Detect which cell encompasses the target text, then output its [x, y] center coordinate. 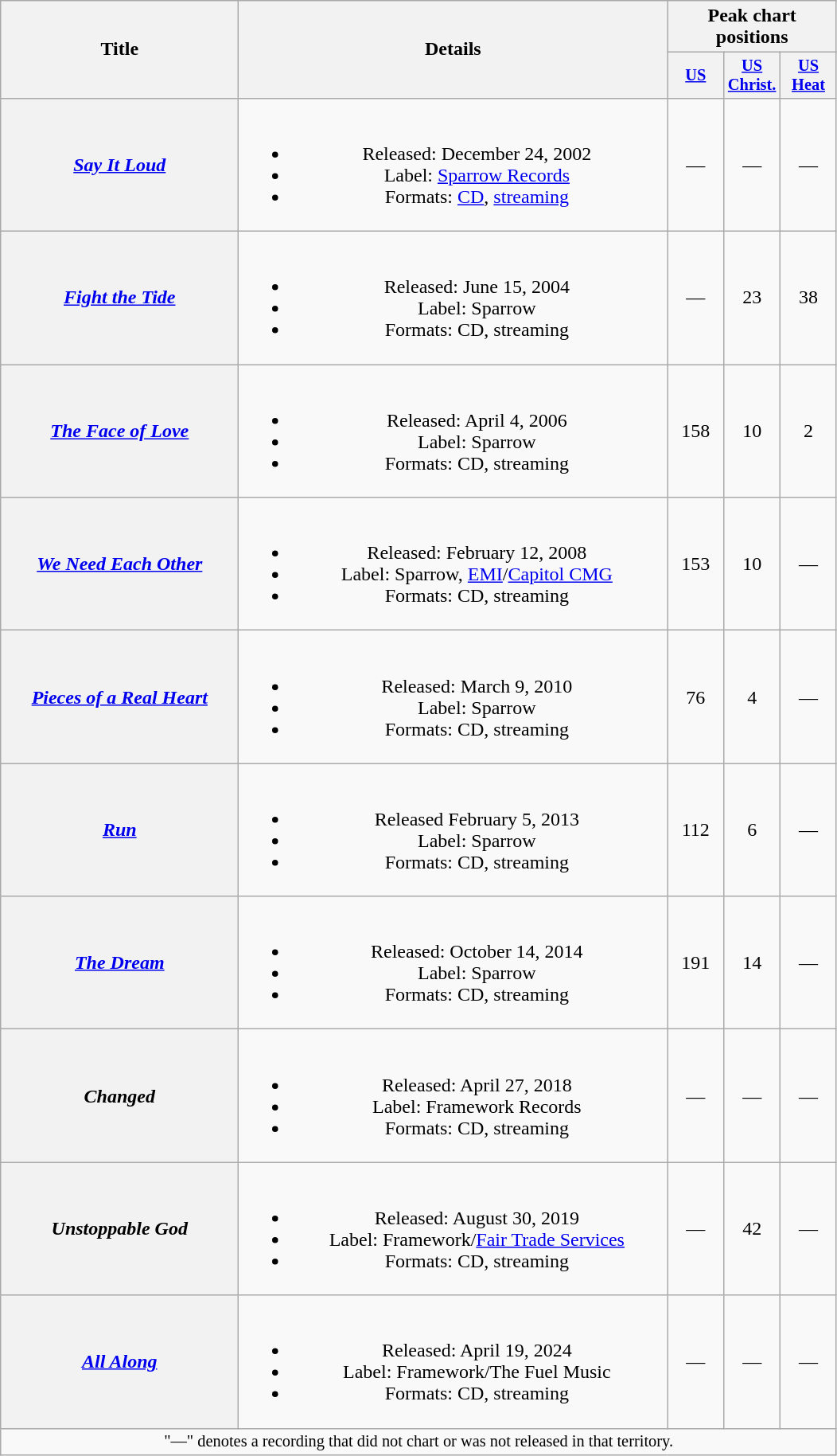
The Face of Love [119, 431]
Title [119, 49]
191 [695, 963]
2 [808, 431]
Changed [119, 1095]
6 [753, 829]
Released: April 4, 2006Label: SparrowFormats: CD, streaming [454, 431]
Released: December 24, 2002Label: Sparrow RecordsFormats: CD, streaming [454, 164]
23 [753, 298]
Released: August 30, 2019Label: Framework/Fair Trade ServicesFormats: CD, streaming [454, 1229]
The Dream [119, 963]
14 [753, 963]
42 [753, 1229]
Released: March 9, 2010Label: SparrowFormats: CD, streaming [454, 697]
US Christ. [753, 76]
Released: April 19, 2024Label: Framework/The Fuel MusicFormats: CD, streaming [454, 1361]
Released: June 15, 2004Label: SparrowFormats: CD, streaming [454, 298]
158 [695, 431]
Released: February 12, 2008Label: Sparrow, EMI/Capitol CMGFormats: CD, streaming [454, 564]
4 [753, 697]
Details [454, 49]
Say It Loud [119, 164]
US Heat [808, 76]
Unstoppable God [119, 1229]
76 [695, 697]
38 [808, 298]
US [695, 76]
Pieces of a Real Heart [119, 697]
We Need Each Other [119, 564]
Peak chart positions [753, 27]
Released: April 27, 2018Label: Framework RecordsFormats: CD, streaming [454, 1095]
"—" denotes a recording that did not chart or was not released in that territory. [418, 1442]
112 [695, 829]
Released: October 14, 2014Label: SparrowFormats: CD, streaming [454, 963]
153 [695, 564]
Released February 5, 2013Label: SparrowFormats: CD, streaming [454, 829]
All Along [119, 1361]
Fight the Tide [119, 298]
Run [119, 829]
